From the cell containing the given text, extract its center point as (x, y) coordinate. 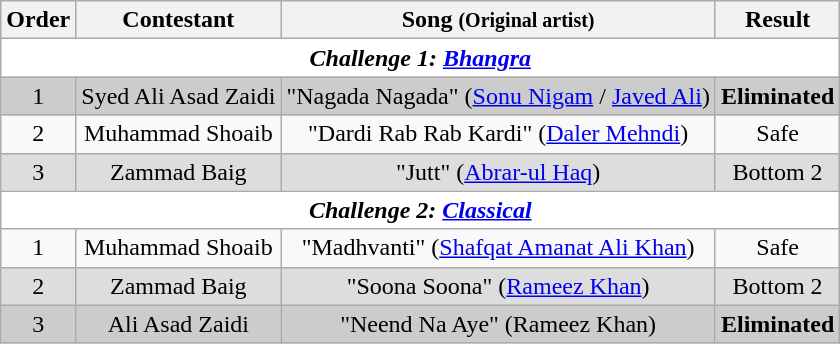
Result (777, 20)
"Jutt" (Abrar-ul Haq) (498, 172)
"Neend Na Aye" (Rameez Khan) (498, 324)
Song (Original artist) (498, 20)
Challenge 2: Classical (420, 210)
Syed Ali Asad Zaidi (178, 96)
"Nagada Nagada" (Sonu Nigam / Javed Ali) (498, 96)
"Soona Soona" (Rameez Khan) (498, 286)
Challenge 1: Bhangra (420, 58)
Order (38, 20)
Ali Asad Zaidi (178, 324)
"Dardi Rab Rab Kardi" (Daler Mehndi) (498, 134)
"Madhvanti" (Shafqat Amanat Ali Khan) (498, 248)
Contestant (178, 20)
